Scan for the cell matching the given text and deliver its [X, Y] coordinate at center. 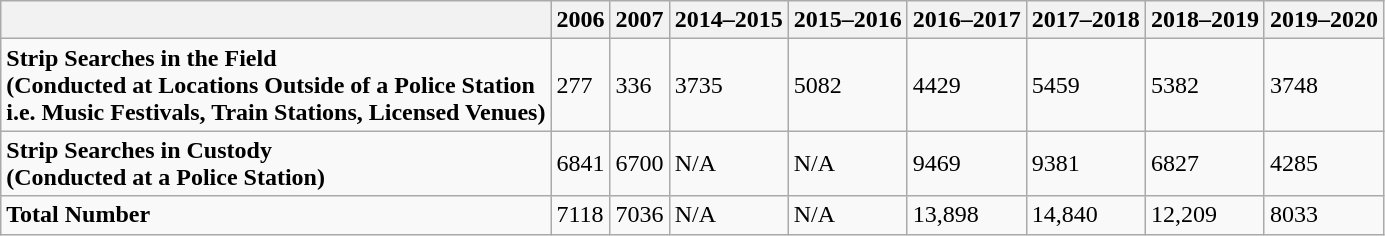
2018–2019 [1204, 20]
8033 [1324, 215]
336 [640, 85]
6841 [580, 164]
2015–2016 [848, 20]
Strip Searches in Custody(Conducted at a Police Station) [276, 164]
5459 [1086, 85]
2006 [580, 20]
2019–2020 [1324, 20]
6827 [1204, 164]
13,898 [966, 215]
4429 [966, 85]
14,840 [1086, 215]
3735 [728, 85]
2014–2015 [728, 20]
2017–2018 [1086, 20]
277 [580, 85]
2016–2017 [966, 20]
Strip Searches in the Field(Conducted at Locations Outside of a Police Stationi.e. Music Festivals, Train Stations, Licensed Venues) [276, 85]
3748 [1324, 85]
5082 [848, 85]
12,209 [1204, 215]
7036 [640, 215]
6700 [640, 164]
Total Number [276, 215]
9381 [1086, 164]
4285 [1324, 164]
5382 [1204, 85]
9469 [966, 164]
7118 [580, 215]
2007 [640, 20]
